Detect which cell encompasses the target text, then output its (X, Y) center coordinate. 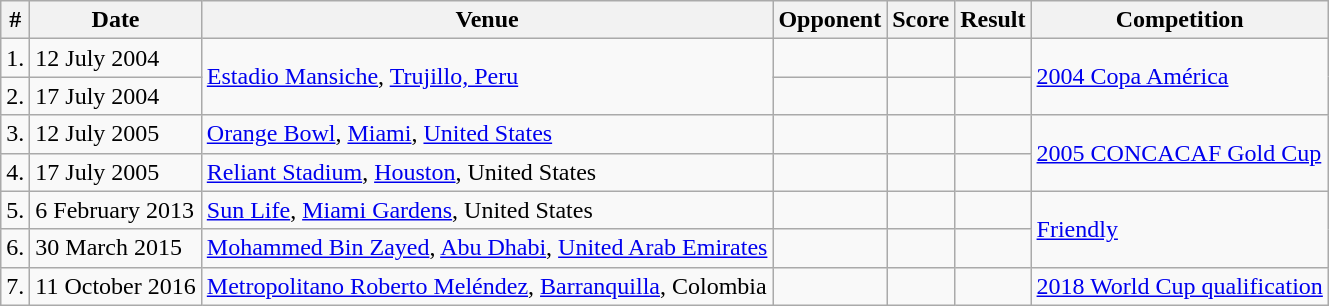
11 October 2016 (116, 286)
Date (116, 20)
2018 World Cup qualification (1180, 286)
Orange Bowl, Miami, United States (487, 134)
# (16, 20)
2005 CONCACAF Gold Cup (1180, 153)
Competition (1180, 20)
3. (16, 134)
Reliant Stadium, Houston, United States (487, 172)
12 July 2004 (116, 58)
2. (16, 96)
Metropolitano Roberto Meléndez, Barranquilla, Colombia (487, 286)
17 July 2004 (116, 96)
2004 Copa América (1180, 77)
6. (16, 248)
17 July 2005 (116, 172)
Mohammed Bin Zayed, Abu Dhabi, United Arab Emirates (487, 248)
Sun Life, Miami Gardens, United States (487, 210)
4. (16, 172)
Friendly (1180, 229)
6 February 2013 (116, 210)
Opponent (830, 20)
5. (16, 210)
Estadio Mansiche, Trujillo, Peru (487, 77)
Result (993, 20)
7. (16, 286)
30 March 2015 (116, 248)
1. (16, 58)
Score (921, 20)
Venue (487, 20)
12 July 2005 (116, 134)
